For the text-containing cell, return its midpoint in (x, y) coordinate format. 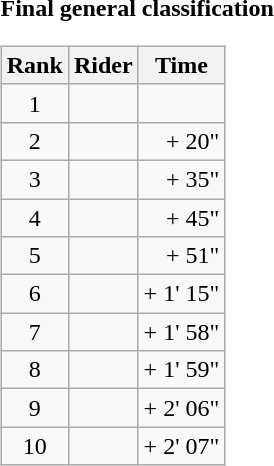
Rider (103, 65)
7 (34, 332)
+ 1' 58" (182, 332)
Time (182, 65)
6 (34, 294)
+ 45" (182, 217)
4 (34, 217)
+ 1' 15" (182, 294)
10 (34, 446)
+ 1' 59" (182, 370)
+ 35" (182, 179)
8 (34, 370)
+ 2' 07" (182, 446)
+ 2' 06" (182, 408)
2 (34, 141)
9 (34, 408)
1 (34, 103)
5 (34, 256)
Rank (34, 65)
+ 51" (182, 256)
+ 20" (182, 141)
3 (34, 179)
